Determine the [X, Y] coordinate at the center of the cell enclosing the given text.  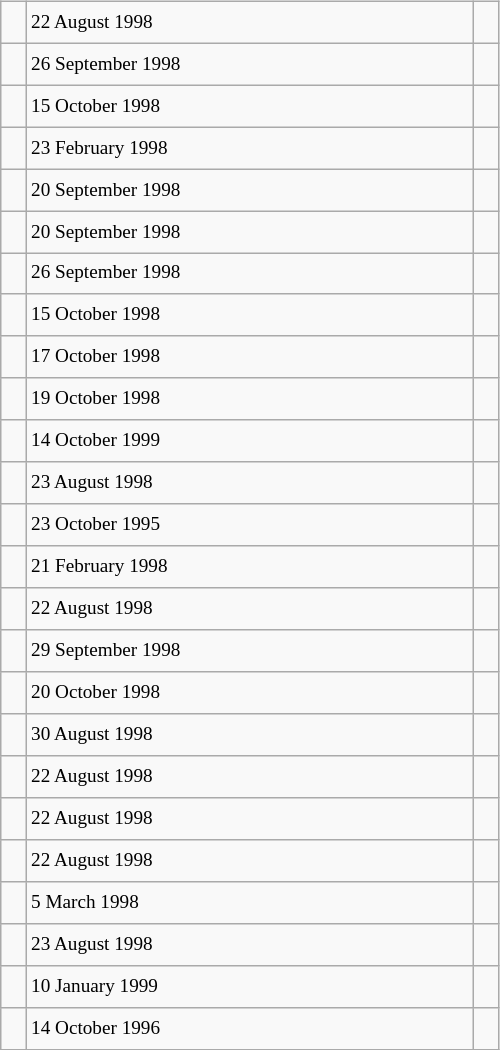
17 October 1998 [249, 357]
20 October 1998 [249, 693]
30 August 1998 [249, 735]
14 October 1996 [249, 1028]
29 September 1998 [249, 651]
14 October 1999 [249, 441]
19 October 1998 [249, 399]
21 February 1998 [249, 567]
10 January 1999 [249, 986]
23 October 1995 [249, 525]
5 March 1998 [249, 902]
23 February 1998 [249, 148]
